Locate the cell with the specified text and output its [X, Y] center coordinate. 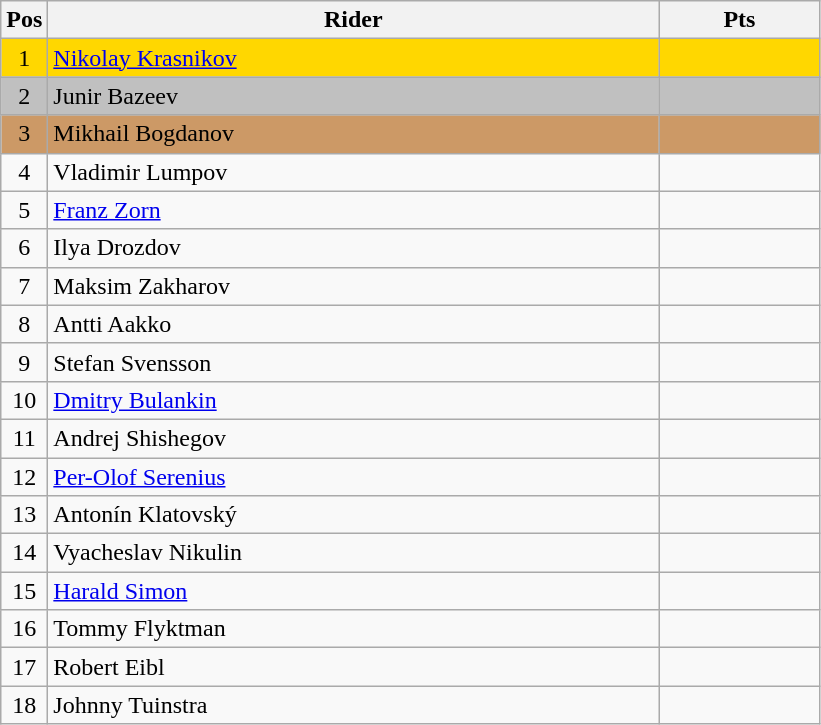
4 [24, 172]
Antti Aakko [354, 324]
Pts [740, 20]
Per-Olof Serenius [354, 477]
17 [24, 667]
Ilya Drozdov [354, 248]
11 [24, 438]
13 [24, 515]
7 [24, 286]
Vyacheslav Nikulin [354, 553]
1 [24, 58]
Mikhail Bogdanov [354, 134]
Johnny Tuinstra [354, 705]
16 [24, 629]
10 [24, 400]
12 [24, 477]
Maksim Zakharov [354, 286]
2 [24, 96]
Stefan Svensson [354, 362]
Rider [354, 20]
15 [24, 591]
18 [24, 705]
5 [24, 210]
Junir Bazeev [354, 96]
Robert Eibl [354, 667]
Nikolay Krasnikov [354, 58]
Franz Zorn [354, 210]
Harald Simon [354, 591]
Vladimir Lumpov [354, 172]
8 [24, 324]
14 [24, 553]
Dmitry Bulankin [354, 400]
Tommy Flyktman [354, 629]
Antonín Klatovský [354, 515]
6 [24, 248]
9 [24, 362]
Andrej Shishegov [354, 438]
Pos [24, 20]
3 [24, 134]
